Provide the (x, y) coordinate of the cell's center where the given text is located.  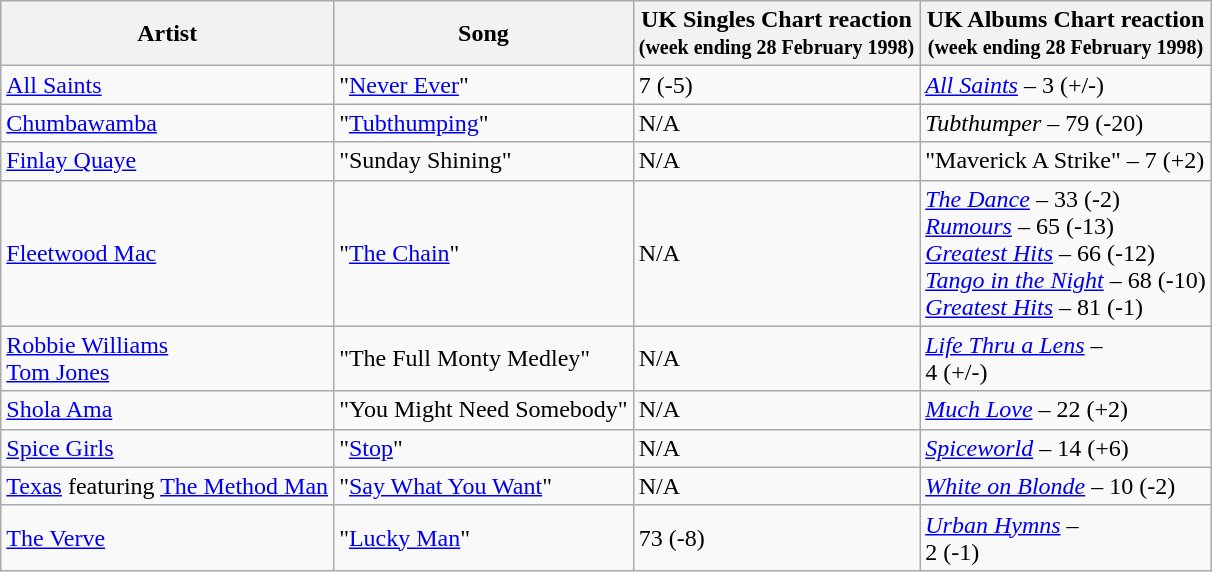
Tubthumper – 79 (-20) (1066, 123)
"Never Ever" (484, 85)
Texas featuring The Method Man (168, 486)
White on Blonde – 10 (-2) (1066, 486)
Spice Girls (168, 448)
"The Full Monty Medley" (484, 358)
Urban Hymns – 2 (-1) (1066, 538)
"Lucky Man" (484, 538)
"Say What You Want" (484, 486)
7 (-5) (776, 85)
73 (-8) (776, 538)
All Saints – 3 (+/-) (1066, 85)
Chumbawamba (168, 123)
Song (484, 34)
Robbie WilliamsTom Jones (168, 358)
"Maverick A Strike" – 7 (+2) (1066, 161)
Artist (168, 34)
"You Might Need Somebody" (484, 410)
Spiceworld – 14 (+6) (1066, 448)
"Tubthumping" (484, 123)
All Saints (168, 85)
UK Singles Chart reaction (week ending 28 February 1998) (776, 34)
Shola Ama (168, 410)
UK Albums Chart reaction (week ending 28 February 1998) (1066, 34)
"The Chain" (484, 253)
Finlay Quaye (168, 161)
Fleetwood Mac (168, 253)
"Stop" (484, 448)
The Verve (168, 538)
Life Thru a Lens – 4 (+/-) (1066, 358)
The Dance – 33 (-2)Rumours – 65 (-13) Greatest Hits – 66 (-12)Tango in the Night – 68 (-10)Greatest Hits – 81 (-1) (1066, 253)
"Sunday Shining" (484, 161)
Much Love – 22 (+2) (1066, 410)
